Locate the cell with the specified text and output its [X, Y] center coordinate. 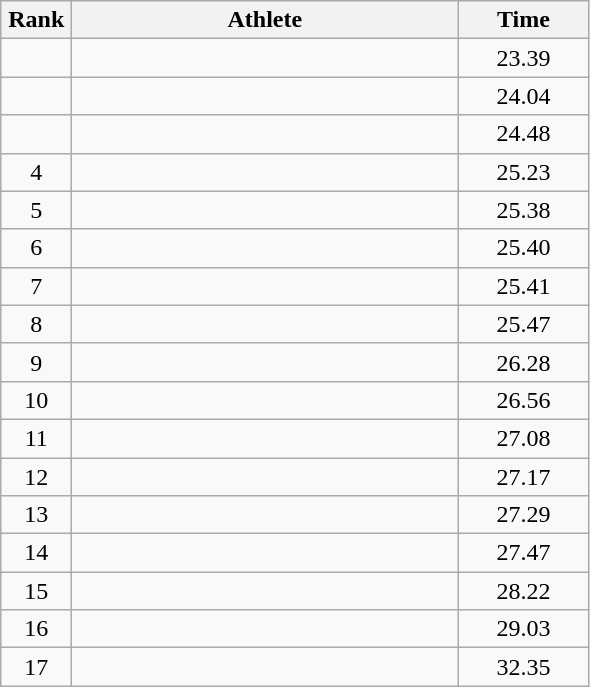
32.35 [524, 667]
23.39 [524, 58]
25.41 [524, 286]
25.23 [524, 172]
Athlete [265, 20]
14 [36, 553]
8 [36, 324]
24.48 [524, 134]
11 [36, 438]
Time [524, 20]
25.47 [524, 324]
9 [36, 362]
25.38 [524, 210]
Rank [36, 20]
17 [36, 667]
24.04 [524, 96]
29.03 [524, 629]
27.29 [524, 515]
27.17 [524, 477]
6 [36, 248]
4 [36, 172]
16 [36, 629]
7 [36, 286]
5 [36, 210]
27.47 [524, 553]
26.28 [524, 362]
28.22 [524, 591]
25.40 [524, 248]
10 [36, 400]
15 [36, 591]
12 [36, 477]
26.56 [524, 400]
27.08 [524, 438]
13 [36, 515]
